Determine the (X, Y) coordinate at the center of the cell enclosing the given text.  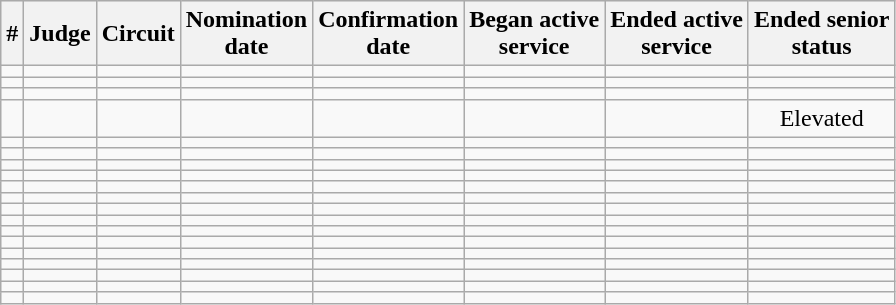
Ended seniorstatus (821, 34)
Circuit (138, 34)
Began activeservice (534, 34)
Ended activeservice (677, 34)
# (12, 34)
Nominationdate (246, 34)
Elevated (821, 118)
Judge (60, 34)
Confirmationdate (388, 34)
